Determine the [x, y] coordinate at the center of the cell enclosing the given text.  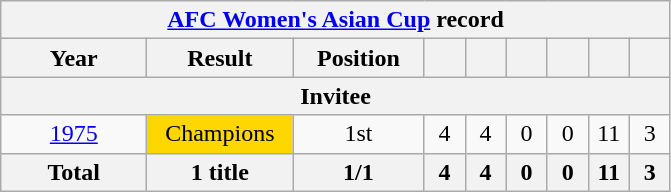
Year [74, 58]
Invitee [336, 96]
1st [358, 134]
Total [74, 172]
Result [220, 58]
AFC Women's Asian Cup record [336, 20]
1 title [220, 172]
1/1 [358, 172]
Champions [220, 134]
1975 [74, 134]
Position [358, 58]
